Capture the cell that displays the provided text and extract its [x, y] central coordinate. 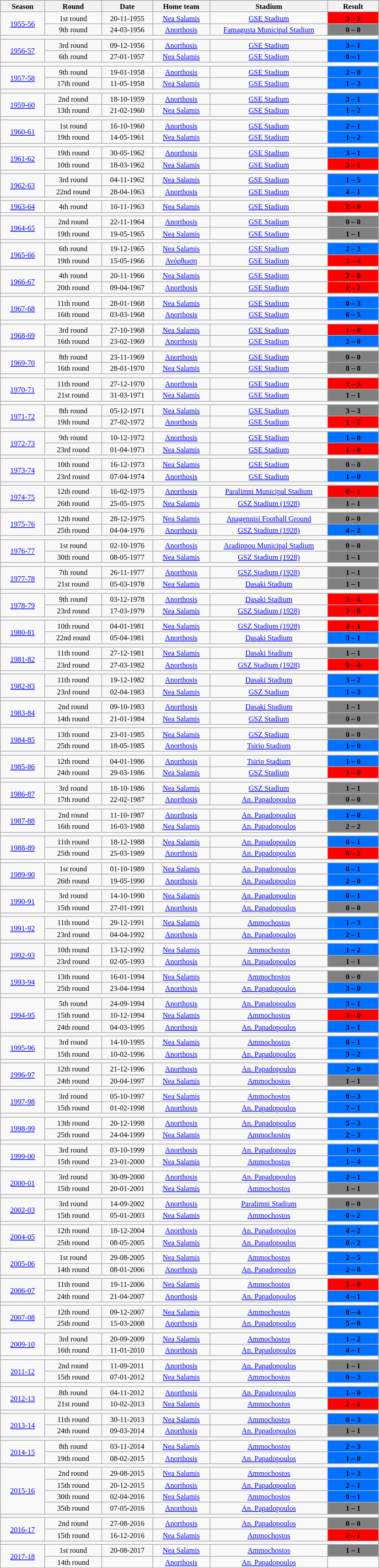
2013-14 [22, 1425]
7th round [73, 572]
19-12-1982 [127, 680]
Paralimni Stadium [269, 1204]
23-04-1994 [127, 988]
02-04-1983 [127, 692]
27-01-1991 [127, 907]
1988-89 [22, 848]
23-11-1969 [127, 356]
2009-10 [22, 1344]
1976-77 [22, 551]
30-09-2000 [127, 1177]
04-03-1995 [127, 1027]
02-10-1976 [127, 545]
1964-65 [22, 227]
11-09-2011 [127, 1365]
1974-75 [22, 497]
1977-78 [22, 578]
15-05-1966 [127, 260]
21-02-1960 [127, 110]
14-10-1990 [127, 895]
18-12-2004 [127, 1230]
23-01-1985 [127, 734]
25-05-1975 [127, 503]
1991-92 [22, 928]
6 – 5 [353, 314]
09-10-1983 [127, 707]
1985-86 [22, 767]
18-10-1959 [127, 99]
5 – 0 [353, 1323]
24-04-1999 [127, 1135]
03-03-1968 [127, 314]
27-01-1957 [127, 56]
07-01-2012 [127, 1377]
03-12-1978 [127, 599]
18-03-1962 [127, 164]
1968-69 [22, 335]
1972-73 [22, 443]
10-02-2013 [127, 1404]
05-03-1978 [127, 584]
2004-05 [22, 1236]
22-02-1987 [127, 799]
1992-93 [22, 955]
27-08-2016 [127, 1523]
20-01-2001 [127, 1188]
1989-90 [22, 874]
22-11-1964 [127, 222]
2011-12 [22, 1371]
21-12-1996 [127, 1069]
23-01-2000 [127, 1161]
30-05-1962 [127, 153]
20-12-2015 [127, 1485]
28-01-1970 [127, 368]
1983-84 [22, 713]
1966-67 [22, 282]
09-03-2014 [127, 1431]
29-08-2015 [127, 1473]
5th round [73, 1003]
16-02-1975 [127, 491]
30-11-2013 [127, 1419]
04-11-1962 [127, 180]
1967-68 [22, 308]
Famagusta Municipal Stadium [269, 30]
19-11-2006 [127, 1285]
1959-60 [22, 104]
1955-56 [22, 24]
1957-58 [22, 77]
2014-15 [22, 1452]
09-04-1967 [127, 287]
01-10-1989 [127, 869]
04-04-1992 [127, 934]
21-01-1984 [127, 719]
09-12-1956 [127, 45]
1993-94 [22, 982]
27-10-1968 [127, 330]
Stadium [269, 6]
3 – 3 [353, 411]
04-01-1981 [127, 626]
2002-03 [22, 1209]
27-12-1981 [127, 653]
26-11-1977 [127, 572]
16-03-1988 [127, 826]
20-08-2017 [127, 1550]
1990-91 [22, 901]
14-10-1995 [127, 1042]
11-01-2010 [127, 1350]
05-04-1981 [127, 638]
1997-98 [22, 1101]
03-10-1999 [127, 1150]
Result [353, 6]
2006-07 [22, 1290]
1 – 5 [353, 180]
Round [73, 6]
11-10-1987 [127, 814]
1963-64 [22, 206]
2005-06 [22, 1263]
2016-17 [22, 1529]
18-10-1986 [127, 788]
24-09-1994 [127, 1003]
09-12-2007 [127, 1311]
3 – 4 [353, 599]
Home team [181, 6]
1961-62 [22, 159]
27-02-1972 [127, 422]
1998-99 [22, 1128]
07-05-2016 [127, 1508]
Season [22, 6]
04-01-1986 [127, 761]
1999-00 [22, 1156]
1956-57 [22, 51]
1995-96 [22, 1048]
1965-66 [22, 254]
20-12-1998 [127, 1122]
1973-74 [22, 470]
17-03-1979 [127, 611]
31-03-1971 [127, 395]
28-04-1963 [127, 191]
10-12-1972 [127, 437]
23-02-1969 [127, 341]
21-04-2007 [127, 1296]
1960-61 [22, 132]
04-11-2012 [127, 1392]
29-08-2005 [127, 1257]
01-02-1998 [127, 1107]
01-04-1973 [127, 449]
1970-71 [22, 389]
19-05-1990 [127, 880]
1987-88 [22, 820]
27-03-1982 [127, 664]
28-01-1968 [127, 303]
7 – 1 [353, 1107]
29-03-1986 [127, 772]
1994-95 [22, 1015]
5 – 3 [353, 1122]
2 – 2 [353, 826]
16-01-1994 [127, 977]
05-01-2003 [127, 1215]
Paralimni Municipal Stadium [269, 491]
Anagennisi Football Ground [269, 518]
1978-79 [22, 605]
19-12-1965 [127, 248]
20-04-1997 [127, 1080]
24-03-1956 [127, 30]
1969-70 [22, 362]
19-05-1965 [127, 233]
1980-81 [22, 632]
18-12-1988 [127, 842]
1971-72 [22, 416]
15-03-2008 [127, 1323]
27-12-1970 [127, 383]
18-05-1985 [127, 745]
02-05-1993 [127, 961]
20-11-1955 [127, 18]
10-02-1996 [127, 1054]
2000-01 [22, 1182]
11-05-1958 [127, 83]
08-02-2015 [127, 1458]
08-05-1977 [127, 557]
14-09-2002 [127, 1204]
2007-08 [22, 1317]
Date [127, 6]
16-12-1973 [127, 464]
1996-97 [22, 1075]
1982-83 [22, 685]
1962-63 [22, 185]
25-03-1989 [127, 853]
35th round [73, 1508]
20-11-1966 [127, 276]
1981-82 [22, 659]
08-05-2005 [127, 1242]
1986-87 [22, 793]
07-04-1974 [127, 476]
2 – 5 [353, 1257]
13-12-1992 [127, 949]
28-12-1975 [127, 518]
10-12-1994 [127, 1015]
08-01-2006 [127, 1269]
2017-18 [22, 1556]
2015-16 [22, 1491]
10-11-1963 [127, 206]
2012-13 [22, 1398]
02-04-2016 [127, 1496]
20-09-2009 [127, 1338]
29-12-1991 [127, 922]
Ανόρθωση [181, 260]
20th round [73, 287]
05-12-1971 [127, 411]
19-01-1958 [127, 72]
05-10-1997 [127, 1096]
Aradippou Municipal Stadium [269, 545]
16-10-1960 [127, 126]
03-11-2014 [127, 1446]
04-04-1976 [127, 530]
16-12-2016 [127, 1535]
1975-76 [22, 524]
14-05-1961 [127, 137]
1984-85 [22, 740]
